Extract the [x, y] coordinate from the center of the cell holding the provided text.  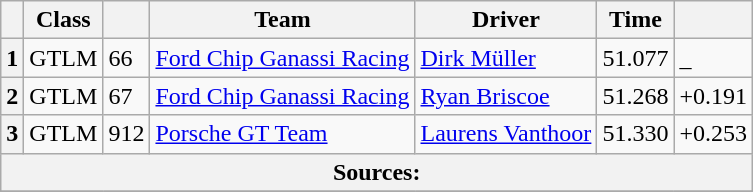
Team [282, 20]
+0.253 [714, 134]
Laurens Vanthoor [506, 134]
1 [12, 58]
+0.191 [714, 96]
Ryan Briscoe [506, 96]
912 [126, 134]
2 [12, 96]
3 [12, 134]
Porsche GT Team [282, 134]
51.268 [636, 96]
Dirk Müller [506, 58]
Time [636, 20]
Sources: [377, 172]
67 [126, 96]
Class [64, 20]
_ [714, 58]
51.077 [636, 58]
66 [126, 58]
51.330 [636, 134]
Driver [506, 20]
